Search for the cell housing the specified text and yield its [x, y] center coordinate. 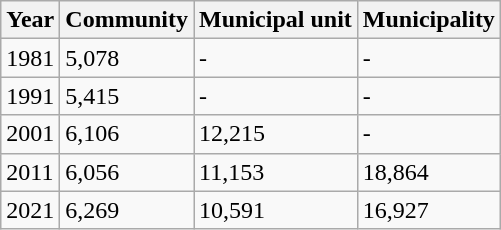
10,591 [276, 210]
2011 [30, 172]
Year [30, 20]
18,864 [428, 172]
1981 [30, 58]
5,078 [127, 58]
6,269 [127, 210]
1991 [30, 96]
2021 [30, 210]
6,056 [127, 172]
Municipal unit [276, 20]
11,153 [276, 172]
6,106 [127, 134]
Community [127, 20]
Municipality [428, 20]
16,927 [428, 210]
2001 [30, 134]
5,415 [127, 96]
12,215 [276, 134]
